Output the (x, y) coordinate of the center of the cell containing the given text.  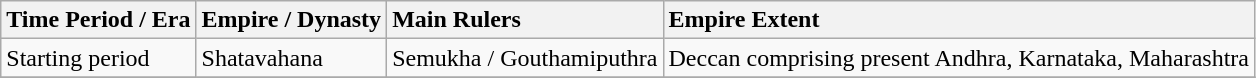
Semukha / Gouthamiputhra (525, 58)
Shatavahana (292, 58)
Main Rulers (525, 20)
Time Period / Era (98, 20)
Deccan comprising present Andhra, Karnataka, Maharashtra (958, 58)
Empire Extent (958, 20)
Starting period (98, 58)
Empire / Dynasty (292, 20)
